Detect which cell encompasses the target text, then output its [x, y] center coordinate. 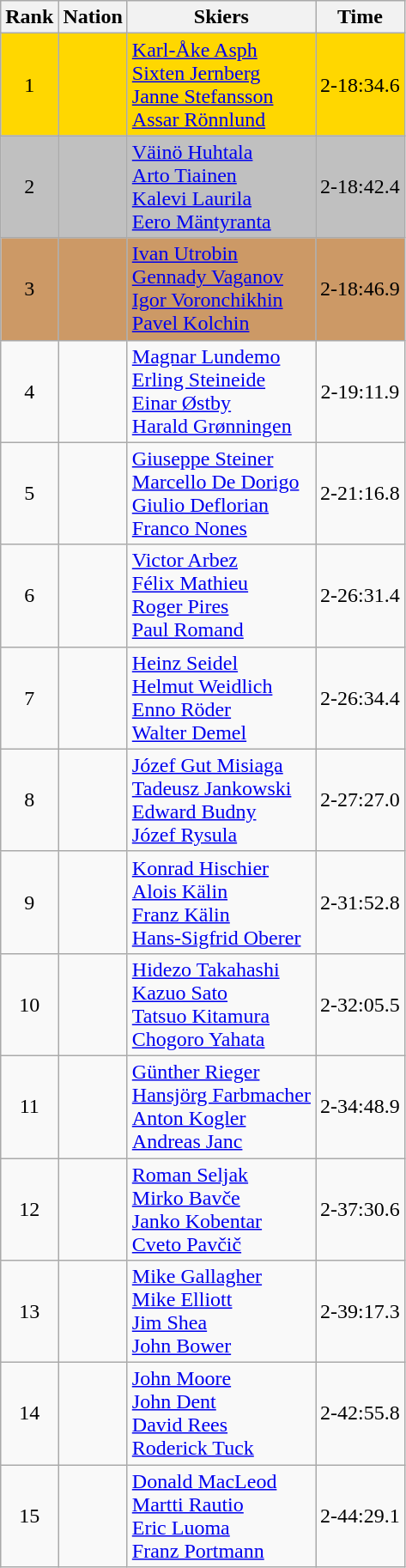
7 [29, 697]
Mike GallagherMike ElliottJim SheaJohn Bower [221, 1312]
2-18:42.4 [361, 187]
2-21:16.8 [361, 493]
2-19:11.9 [361, 392]
10 [29, 1005]
11 [29, 1106]
Nation [93, 17]
2-18:34.6 [361, 84]
6 [29, 596]
Väinö HuhtalaArto TiainenKalevi LaurilaEero Mäntyranta [221, 187]
13 [29, 1312]
Ivan UtrobinGennady VaganovIgor VoronchikhinPavel Kolchin [221, 289]
15 [29, 1516]
1 [29, 84]
Skiers [221, 17]
2-37:30.6 [361, 1209]
8 [29, 800]
5 [29, 493]
Heinz SeidelHelmut WeidlichEnno RöderWalter Demel [221, 697]
2-34:48.9 [361, 1106]
Karl-Åke AsphSixten JernbergJanne StefanssonAssar Rönnlund [221, 84]
Magnar LundemoErling SteineideEinar ØstbyHarald Grønningen [221, 392]
2-26:34.4 [361, 697]
Konrad HischierAlois KälinFranz KälinHans-Sigfrid Oberer [221, 902]
2-42:55.8 [361, 1413]
Józef Gut MisiagaTadeusz JankowskiEdward BudnyJózef Rysula [221, 800]
2-32:05.5 [361, 1005]
2 [29, 187]
Giuseppe SteinerMarcello De DorigoGiulio DeflorianFranco Nones [221, 493]
2-44:29.1 [361, 1516]
4 [29, 392]
2-26:31.4 [361, 596]
Rank [29, 17]
12 [29, 1209]
John MooreJohn DentDavid ReesRoderick Tuck [221, 1413]
2-18:46.9 [361, 289]
Günther RiegerHansjörg FarbmacherAnton KoglerAndreas Janc [221, 1106]
2-31:52.8 [361, 902]
9 [29, 902]
2-39:17.3 [361, 1312]
Time [361, 17]
Victor ArbezFélix MathieuRoger PiresPaul Romand [221, 596]
Hidezo TakahashiKazuo SatoTatsuo KitamuraChogoro Yahata [221, 1005]
3 [29, 289]
14 [29, 1413]
Roman SeljakMirko BavčeJanko KobentarCveto Pavčič [221, 1209]
Donald MacLeodMartti RautioEric LuomaFranz Portmann [221, 1516]
2-27:27.0 [361, 800]
